Capture the cell that displays the provided text and extract its [x, y] central coordinate. 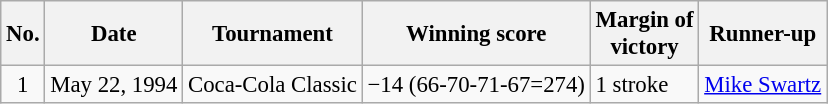
1 [23, 85]
1 stroke [644, 85]
Mike Swartz [763, 85]
No. [23, 34]
May 22, 1994 [114, 85]
−14 (66-70-71-67=274) [476, 85]
Winning score [476, 34]
Coca-Cola Classic [273, 85]
Runner-up [763, 34]
Date [114, 34]
Margin ofvictory [644, 34]
Tournament [273, 34]
